For the text-containing cell, return its midpoint in [X, Y] coordinate format. 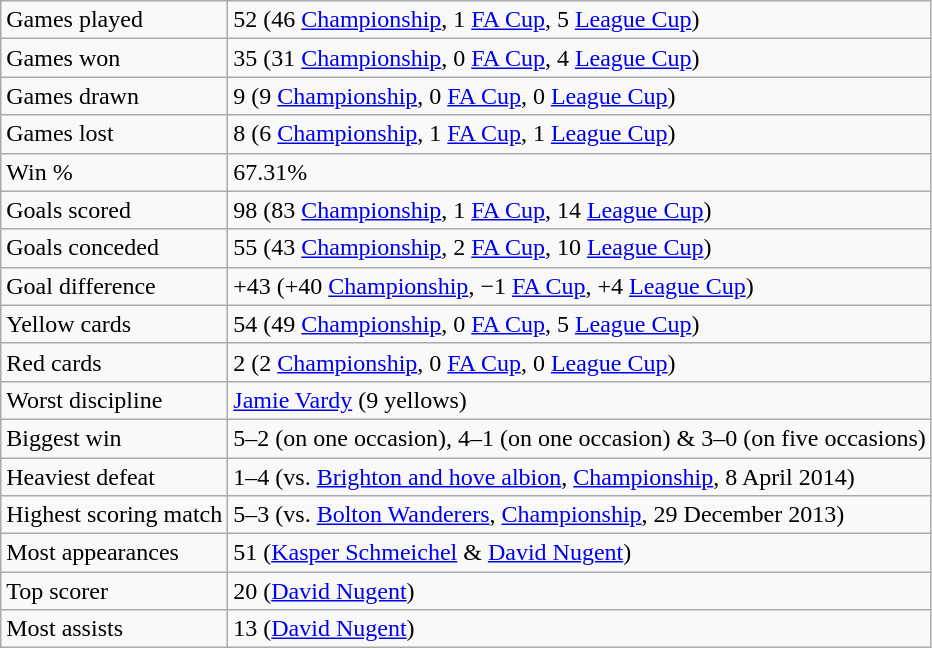
55 (43 Championship, 2 FA Cup, 10 League Cup) [580, 248]
Heaviest defeat [114, 477]
Goals conceded [114, 248]
Red cards [114, 362]
Most appearances [114, 553]
2 (2 Championship, 0 FA Cup, 0 League Cup) [580, 362]
Biggest win [114, 438]
5–3 (vs. Bolton Wanderers, Championship, 29 December 2013) [580, 515]
8 (6 Championship, 1 FA Cup, 1 League Cup) [580, 134]
98 (83 Championship, 1 FA Cup, 14 League Cup) [580, 210]
67.31% [580, 172]
Goals scored [114, 210]
13 (David Nugent) [580, 629]
Worst discipline [114, 400]
35 (31 Championship, 0 FA Cup, 4 League Cup) [580, 58]
54 (49 Championship, 0 FA Cup, 5 League Cup) [580, 324]
Highest scoring match [114, 515]
1–4 (vs. Brighton and hove albion, Championship, 8 April 2014) [580, 477]
Games lost [114, 134]
Top scorer [114, 591]
5–2 (on one occasion), 4–1 (on one occasion) & 3–0 (on five occasions) [580, 438]
Win % [114, 172]
Goal difference [114, 286]
Jamie Vardy (9 yellows) [580, 400]
Games won [114, 58]
+43 (+40 Championship, −1 FA Cup, +4 League Cup) [580, 286]
51 (Kasper Schmeichel & David Nugent) [580, 553]
52 (46 Championship, 1 FA Cup, 5 League Cup) [580, 20]
20 (David Nugent) [580, 591]
Yellow cards [114, 324]
Games drawn [114, 96]
Games played [114, 20]
Most assists [114, 629]
9 (9 Championship, 0 FA Cup, 0 League Cup) [580, 96]
